Determine the (x, y) coordinate at the center of the cell enclosing the given text.  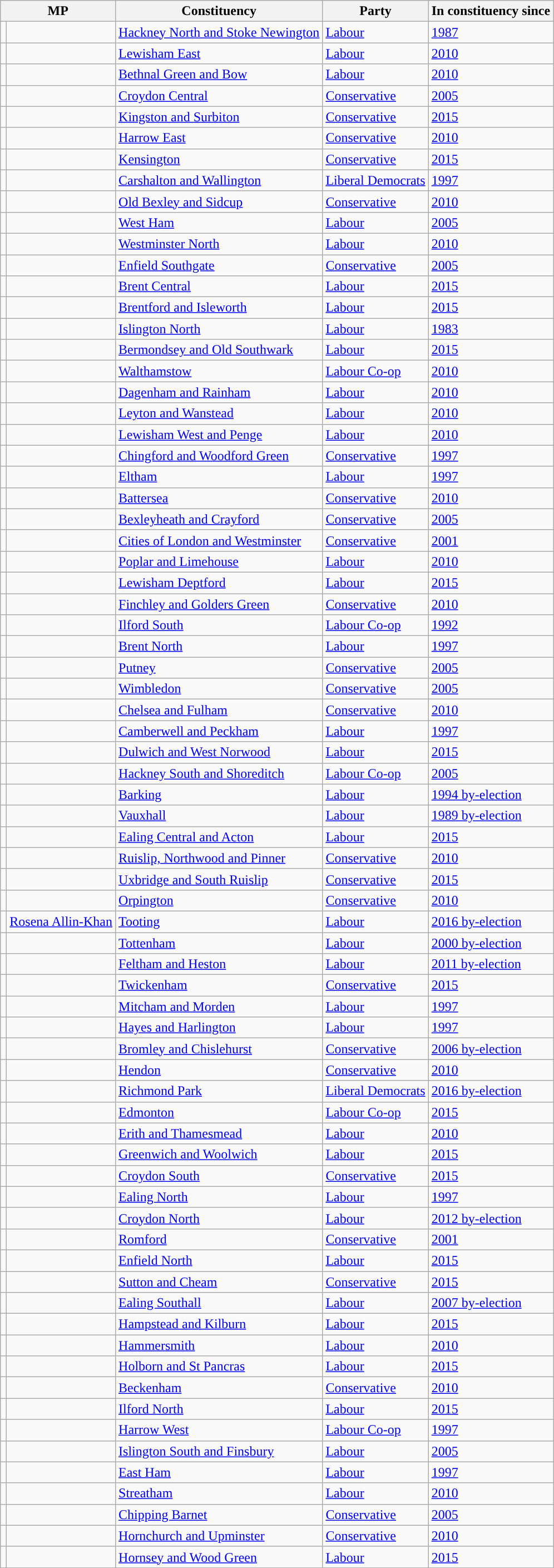
Streatham (219, 1493)
Hayes and Harlington (219, 1028)
Orpington (219, 900)
Hackney South and Shoreditch (219, 773)
Tottenham (219, 943)
Carshalton and Wallington (219, 180)
Ealing Southall (219, 1303)
Rosena Allin-Khan (61, 921)
Harrow East (219, 138)
Camberwell and Peckham (219, 731)
Dulwich and West Norwood (219, 752)
Lewisham East (219, 53)
Enfield North (219, 1260)
Ealing Central and Acton (219, 837)
Erith and Thamesmead (219, 1133)
Beckenham (219, 1388)
Dagenham and Rainham (219, 392)
Tooting (219, 921)
Walthamstow (219, 371)
Chelsea and Fulham (219, 710)
Finchley and Golders Green (219, 604)
Eltham (219, 477)
Bexleyheath and Crayford (219, 519)
Barking (219, 795)
2000 by-election (491, 943)
Leyton and Wanstead (219, 413)
Kensington (219, 159)
Mitcham and Morden (219, 1007)
Harrow West (219, 1430)
Lewisham Deptford (219, 583)
Hampstead and Kilburn (219, 1324)
Hackney North and Stoke Newington (219, 32)
Bermondsey and Old Southwark (219, 350)
1989 by-election (491, 816)
Chingford and Woodford Green (219, 456)
MP (58, 11)
East Ham (219, 1472)
Croydon South (219, 1176)
Party (375, 11)
1983 (491, 329)
Croydon Central (219, 96)
Ilford North (219, 1409)
Hornchurch and Upminster (219, 1536)
West Ham (219, 223)
Westminster North (219, 244)
Richmond Park (219, 1091)
Greenwich and Woolwich (219, 1155)
Constituency (219, 11)
Putney (219, 668)
Sutton and Cheam (219, 1281)
Bethnal Green and Bow (219, 75)
Poplar and Limehouse (219, 561)
Ruislip, Northwood and Pinner (219, 858)
2007 by-election (491, 1303)
Islington South and Finsbury (219, 1451)
Brentford and Isleworth (219, 308)
Feltham and Heston (219, 964)
Brent North (219, 647)
Lewisham West and Penge (219, 435)
Enfield Southgate (219, 265)
Wimbledon (219, 689)
1987 (491, 32)
Brent Central (219, 287)
1992 (491, 625)
Twickenham (219, 985)
Croydon North (219, 1218)
Uxbridge and South Ruislip (219, 879)
Holborn and St Pancras (219, 1367)
Old Bexley and Sidcup (219, 201)
Kingston and Surbiton (219, 117)
Hammersmith (219, 1345)
1994 by-election (491, 795)
Chipping Barnet (219, 1515)
Hendon (219, 1070)
In constituency since (491, 11)
Ilford South (219, 625)
2006 by-election (491, 1049)
Edmonton (219, 1112)
Ealing North (219, 1197)
Islington North (219, 329)
2012 by-election (491, 1218)
Bromley and Chislehurst (219, 1049)
Battersea (219, 498)
Cities of London and Westminster (219, 540)
2011 by-election (491, 964)
Romford (219, 1239)
Hornsey and Wood Green (219, 1557)
Vauxhall (219, 816)
